Provide the [X, Y] coordinate of the cell's center where the given text is located.  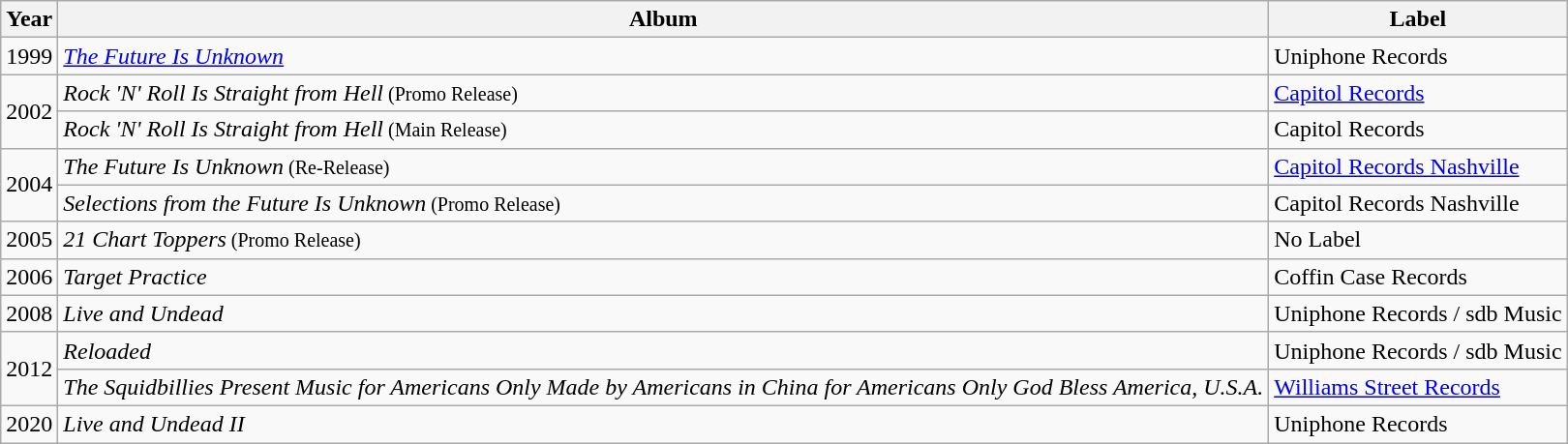
The Squidbillies Present Music for Americans Only Made by Americans in China for Americans Only God Bless America, U.S.A. [664, 387]
2012 [29, 369]
Selections from the Future Is Unknown (Promo Release) [664, 203]
Label [1418, 19]
2006 [29, 277]
2008 [29, 313]
2004 [29, 185]
Coffin Case Records [1418, 277]
1999 [29, 56]
2020 [29, 424]
The Future Is Unknown [664, 56]
Target Practice [664, 277]
Album [664, 19]
21 Chart Toppers (Promo Release) [664, 240]
Rock 'N' Roll Is Straight from Hell (Promo Release) [664, 93]
2002 [29, 111]
No Label [1418, 240]
The Future Is Unknown (Re-Release) [664, 166]
Live and Undead [664, 313]
Live and Undead II [664, 424]
Year [29, 19]
2005 [29, 240]
Rock 'N' Roll Is Straight from Hell (Main Release) [664, 130]
Reloaded [664, 350]
Williams Street Records [1418, 387]
